From the cell containing the given text, extract its center point as (X, Y) coordinate. 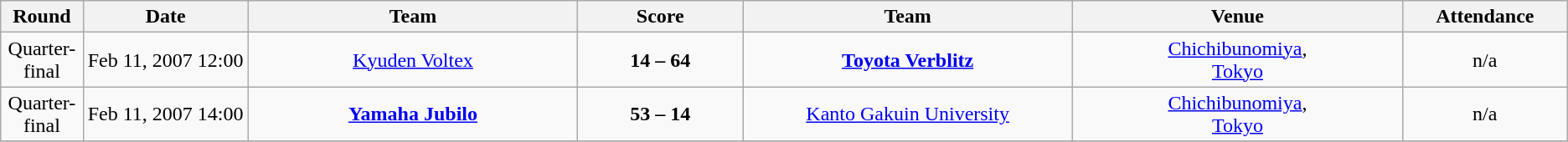
Kanto Gakuin University (908, 114)
Feb 11, 2007 12:00 (166, 60)
Toyota Verblitz (908, 60)
Score (660, 17)
Attendance (1484, 17)
Yamaha Jubilo (413, 114)
Feb 11, 2007 14:00 (166, 114)
Date (166, 17)
Kyuden Voltex (413, 60)
Round (42, 17)
53 – 14 (660, 114)
Venue (1238, 17)
14 – 64 (660, 60)
